From the cell containing the given text, extract its center point as (X, Y) coordinate. 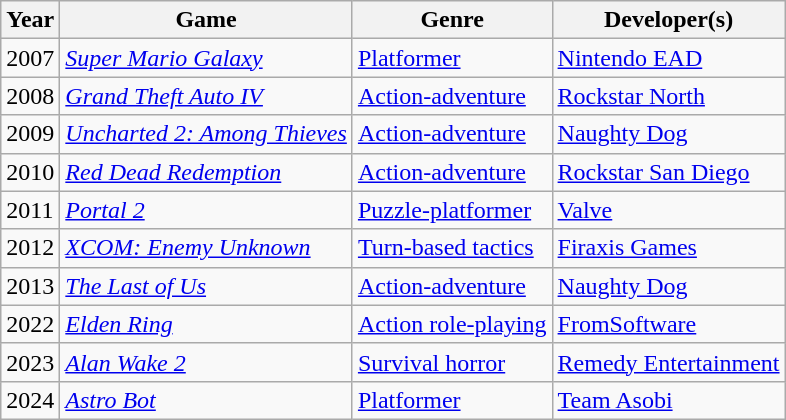
Valve (668, 210)
2024 (30, 400)
Team Asobi (668, 400)
Astro Bot (206, 400)
Survival horror (452, 362)
Elden Ring (206, 324)
Firaxis Games (668, 248)
2011 (30, 210)
Red Dead Redemption (206, 172)
2013 (30, 286)
Action role-playing (452, 324)
Uncharted 2: Among Thieves (206, 134)
Game (206, 20)
Nintendo EAD (668, 58)
2012 (30, 248)
Genre (452, 20)
Portal 2 (206, 210)
Rockstar North (668, 96)
Alan Wake 2 (206, 362)
Puzzle-platformer (452, 210)
Super Mario Galaxy (206, 58)
2009 (30, 134)
FromSoftware (668, 324)
2023 (30, 362)
2010 (30, 172)
Turn-based tactics (452, 248)
Year (30, 20)
2007 (30, 58)
Grand Theft Auto IV (206, 96)
Remedy Entertainment (668, 362)
The Last of Us (206, 286)
Developer(s) (668, 20)
2022 (30, 324)
2008 (30, 96)
XCOM: Enemy Unknown (206, 248)
Rockstar San Diego (668, 172)
